Determine the [X, Y] coordinate at the center of the cell enclosing the given text.  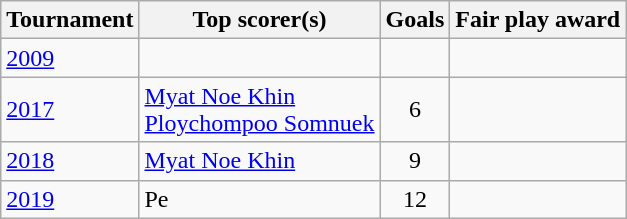
9 [415, 161]
Goals [415, 20]
2018 [70, 161]
Tournament [70, 20]
2019 [70, 199]
12 [415, 199]
Top scorer(s) [260, 20]
Fair play award [538, 20]
Myat Noe Khin [260, 161]
Myat Noe Khin Ploychompoo Somnuek [260, 110]
2017 [70, 110]
6 [415, 110]
Pe [260, 199]
2009 [70, 58]
